Output the [x, y] coordinate of the center of the cell containing the given text.  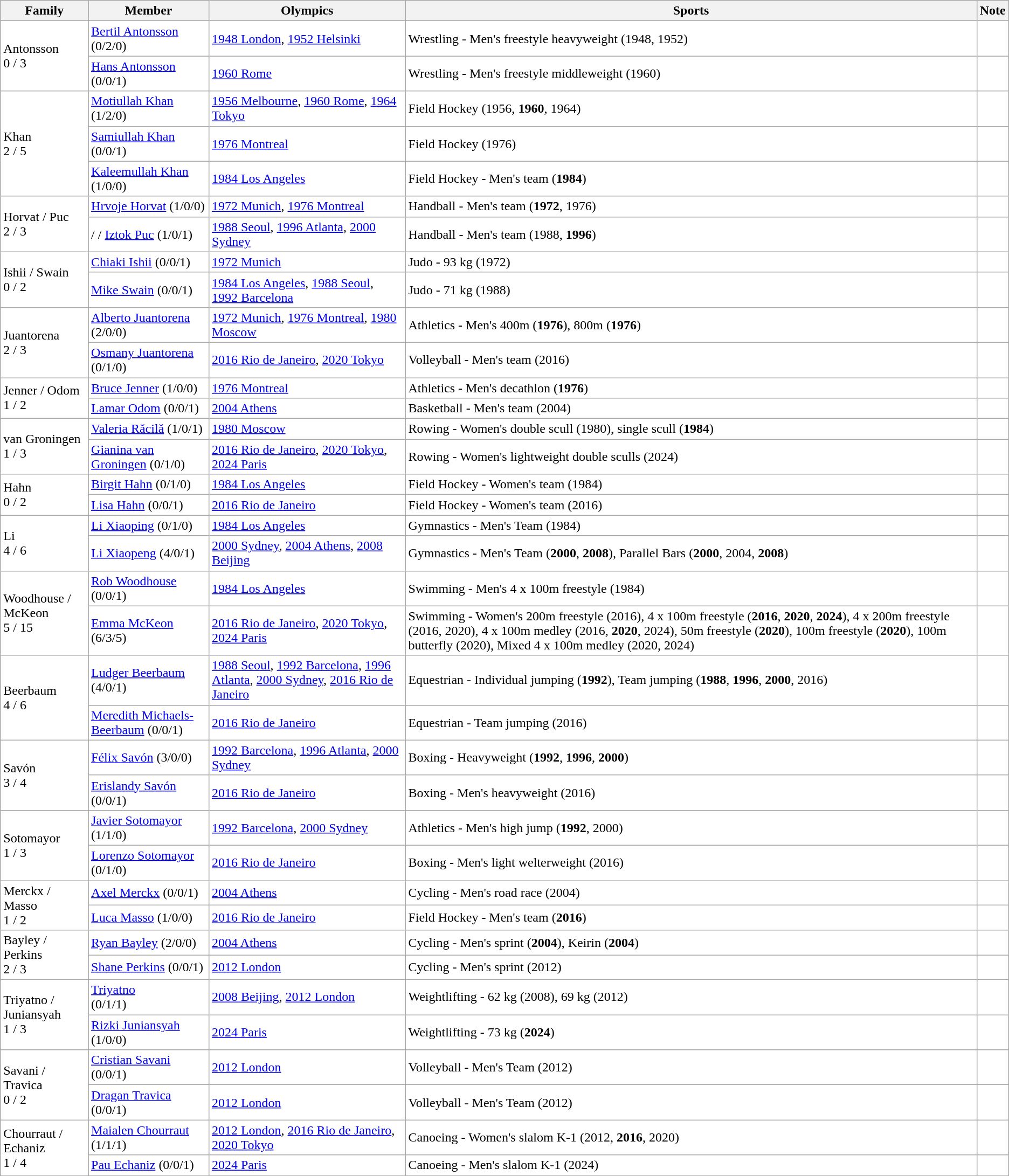
Luca Masso (1/0/0) [149, 918]
Mike Swain (0/0/1) [149, 290]
Osmany Juantorena (0/1/0) [149, 360]
van Groningen 1 / 3 [44, 446]
Bertil Antonsson (0/2/0) [149, 39]
Hrvoje Horvat (1/0/0) [149, 206]
Equestrian - Team jumping (2016) [691, 722]
1992 Barcelona, 1996 Atlanta, 2000 Sydney [307, 758]
Olympics [307, 11]
Wrestling - Men's freestyle middleweight (1960) [691, 73]
Gymnastics - Men's Team (1984) [691, 525]
Basketball - Men's team (2004) [691, 409]
Athletics - Men's high jump (1992, 2000) [691, 828]
Hahn 0 / 2 [44, 495]
Khan 2 / 5 [44, 143]
Judo - 71 kg (1988) [691, 290]
Member [149, 11]
Bruce Jenner (1/0/0) [149, 388]
Judo - 93 kg (1972) [691, 262]
Swimming - Men's 4 x 100m freestyle (1984) [691, 589]
Boxing - Heavyweight (1992, 1996, 2000) [691, 758]
Gymnastics - Men's Team (2000, 2008), Parallel Bars (2000, 2004, 2008) [691, 553]
Javier Sotomayor (1/1/0) [149, 828]
Volleyball - Men's team (2016) [691, 360]
Wrestling - Men's freestyle heavyweight (1948, 1952) [691, 39]
2012 London, 2016 Rio de Janeiro, 2020 Tokyo [307, 1137]
Jenner / Odom 1 / 2 [44, 398]
Sports [691, 11]
1956 Melbourne, 1960 Rome, 1964 Tokyo [307, 109]
Triyatno (0/1/1) [149, 997]
Lisa Hahn (0/0/1) [149, 505]
Birgit Hahn (0/1/0) [149, 485]
Athletics - Men's decathlon (1976) [691, 388]
Shane Perkins (0/0/1) [149, 967]
Hans Antonsson (0/0/1) [149, 73]
2016 Rio de Janeiro, 2020 Tokyo [307, 360]
Cycling - Men's sprint (2004), Keirin (2004) [691, 943]
Note [993, 11]
Weightlifting - 62 kg (2008), 69 kg (2012) [691, 997]
Cristian Savani (0/0/1) [149, 1067]
Alberto Juantorena (2/0/0) [149, 324]
Axel Merckx (0/0/1) [149, 893]
Sotomayor 1 / 3 [44, 845]
Chourraut / Echaniz 1 / 4 [44, 1148]
/ / Iztok Puc (1/0/1) [149, 234]
Rowing - Women's double scull (1980), single scull (1984) [691, 429]
Kaleemullah Khan (1/0/0) [149, 179]
Li Xiaoping (0/1/0) [149, 525]
Handball - Men's team (1972, 1976) [691, 206]
Boxing - Men's light welterweight (2016) [691, 862]
Cycling - Men's sprint (2012) [691, 967]
Gianina van Groningen (0/1/0) [149, 457]
Merckx / Masso 1 / 2 [44, 905]
Lorenzo Sotomayor (0/1/0) [149, 862]
1992 Barcelona, 2000 Sydney [307, 828]
Maialen Chourraut (1/1/1) [149, 1137]
Athletics - Men's 400m (1976), 800m (1976) [691, 324]
Field Hockey - Men's team (1984) [691, 179]
Field Hockey - Women's team (1984) [691, 485]
1972 Munich, 1976 Montreal, 1980 Moscow [307, 324]
Field Hockey (1976) [691, 143]
Lamar Odom (0/0/1) [149, 409]
Rob Woodhouse (0/0/1) [149, 589]
2000 Sydney, 2004 Athens, 2008 Beijing [307, 553]
1988 Seoul, 1992 Barcelona, 1996 Atlanta, 2000 Sydney, 2016 Rio de Janeiro [307, 680]
Beerbaum 4 / 6 [44, 697]
Savani / Travica 0 / 2 [44, 1085]
Ryan Bayley (2/0/0) [149, 943]
Pau Echaniz (0/0/1) [149, 1165]
1988 Seoul, 1996 Atlanta, 2000 Sydney [307, 234]
Antonsson 0 / 3 [44, 56]
Field Hockey - Men's team (2016) [691, 918]
Li Xiaopeng (4/0/1) [149, 553]
Meredith Michaels-Beerbaum (0/0/1) [149, 722]
Cycling - Men's road race (2004) [691, 893]
Bayley / Perkins 2 / 3 [44, 955]
2008 Beijing, 2012 London [307, 997]
Field Hockey (1956, 1960, 1964) [691, 109]
Chiaki Ishii (0/0/1) [149, 262]
Boxing - Men's heavyweight (2016) [691, 792]
Ludger Beerbaum (4/0/1) [149, 680]
Rowing - Women's lightweight double sculls (2024) [691, 457]
Motiullah Khan (1/2/0) [149, 109]
Samiullah Khan (0/0/1) [149, 143]
Triyatno / Juniansyah 1 / 3 [44, 1015]
Weightlifting - 73 kg (2024) [691, 1033]
Erislandy Savón (0/0/1) [149, 792]
Woodhouse / McKeon 5 / 15 [44, 613]
Ishii / Swain 0 / 2 [44, 279]
Field Hockey - Women's team (2016) [691, 505]
Emma McKeon (6/3/5) [149, 631]
Equestrian - Individual jumping (1992), Team jumping (1988, 1996, 2000, 2016) [691, 680]
Li 4 / 6 [44, 543]
1948 London, 1952 Helsinki [307, 39]
1972 Munich, 1976 Montreal [307, 206]
Handball - Men's team (1988, 1996) [691, 234]
Juantorena 2 / 3 [44, 342]
Family [44, 11]
Canoeing - Men's slalom K-1 (2024) [691, 1165]
1960 Rome [307, 73]
Rizki Juniansyah (1/0/0) [149, 1033]
1972 Munich [307, 262]
Savón 3 / 4 [44, 775]
Horvat / Puc 2 / 3 [44, 224]
1984 Los Angeles, 1988 Seoul, 1992 Barcelona [307, 290]
Valeria Răcilă (1/0/1) [149, 429]
1980 Moscow [307, 429]
Félix Savón (3/0/0) [149, 758]
Canoeing - Women's slalom K-1 (2012, 2016, 2020) [691, 1137]
Dragan Travica (0/0/1) [149, 1103]
